Pinpoint the cell where the given text exists, returning its (X, Y) midpoint coordinate. 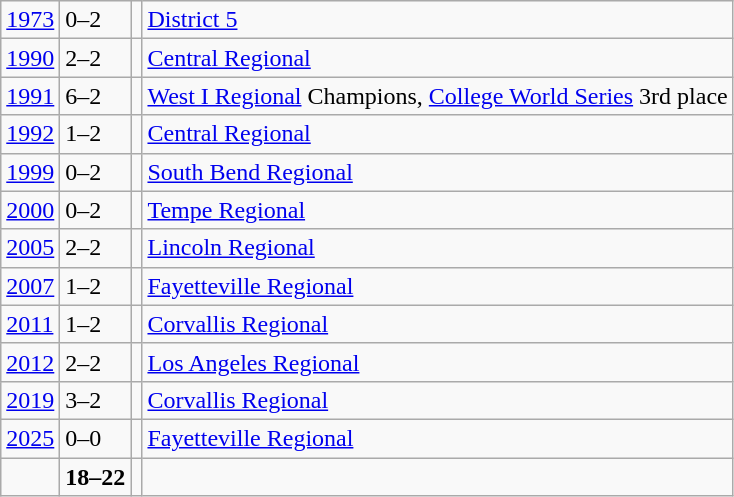
2012 (30, 362)
2019 (30, 400)
District 5 (438, 20)
Tempe Regional (438, 210)
2007 (30, 286)
1990 (30, 58)
2000 (30, 210)
1991 (30, 96)
3–2 (96, 400)
Los Angeles Regional (438, 362)
2005 (30, 248)
1999 (30, 172)
1992 (30, 134)
Lincoln Regional (438, 248)
18–22 (96, 477)
0–0 (96, 438)
West I Regional Champions, College World Series 3rd place (438, 96)
South Bend Regional (438, 172)
6–2 (96, 96)
2011 (30, 324)
1973 (30, 20)
2025 (30, 438)
